Find where the given text appears and provide that cell's center as (X, Y) coordinate. 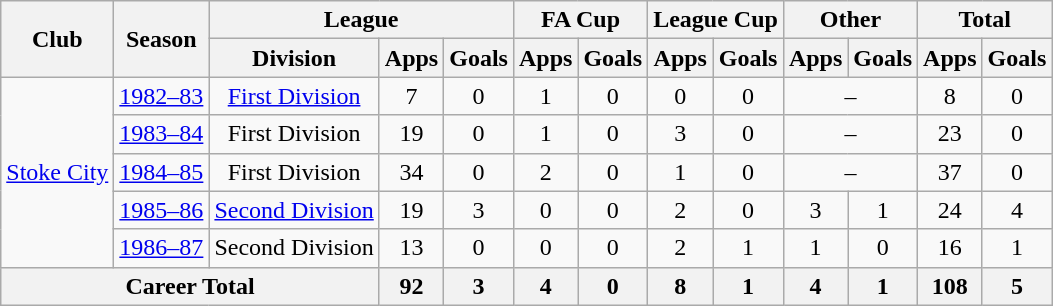
Other (850, 20)
Total (985, 20)
92 (411, 286)
34 (411, 172)
Career Total (190, 286)
1982–83 (162, 96)
13 (411, 248)
5 (1017, 286)
108 (950, 286)
1985–86 (162, 210)
37 (950, 172)
1984–85 (162, 172)
16 (950, 248)
Season (162, 39)
Division (294, 58)
League (362, 20)
FA Cup (580, 20)
23 (950, 134)
24 (950, 210)
1986–87 (162, 248)
Stoke City (58, 172)
7 (411, 96)
Club (58, 39)
1983–84 (162, 134)
League Cup (716, 20)
